From the cell containing the given text, extract its center point as (x, y) coordinate. 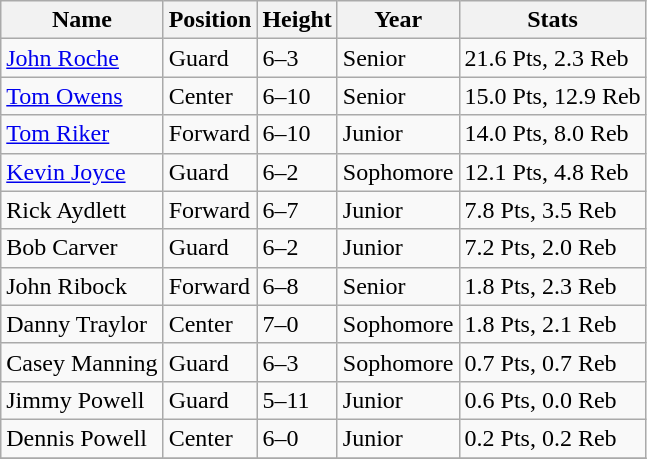
Stats (552, 20)
Tom Owens (82, 96)
Kevin Joyce (82, 172)
Danny Traylor (82, 324)
Rick Aydlett (82, 210)
0.7 Pts, 0.7 Reb (552, 362)
Tom Riker (82, 134)
Casey Manning (82, 362)
Bob Carver (82, 248)
21.6 Pts, 2.3 Reb (552, 58)
Height (297, 20)
6–8 (297, 286)
Name (82, 20)
1.8 Pts, 2.1 Reb (552, 324)
John Ribock (82, 286)
0.6 Pts, 0.0 Reb (552, 400)
7.8 Pts, 3.5 Reb (552, 210)
John Roche (82, 58)
6–7 (297, 210)
Dennis Powell (82, 438)
7–0 (297, 324)
12.1 Pts, 4.8 Reb (552, 172)
1.8 Pts, 2.3 Reb (552, 286)
Position (210, 20)
15.0 Pts, 12.9 Reb (552, 96)
Year (398, 20)
0.2 Pts, 0.2 Reb (552, 438)
7.2 Pts, 2.0 Reb (552, 248)
6–0 (297, 438)
14.0 Pts, 8.0 Reb (552, 134)
Jimmy Powell (82, 400)
5–11 (297, 400)
